Return [X, Y] of the center of cell containing provided text 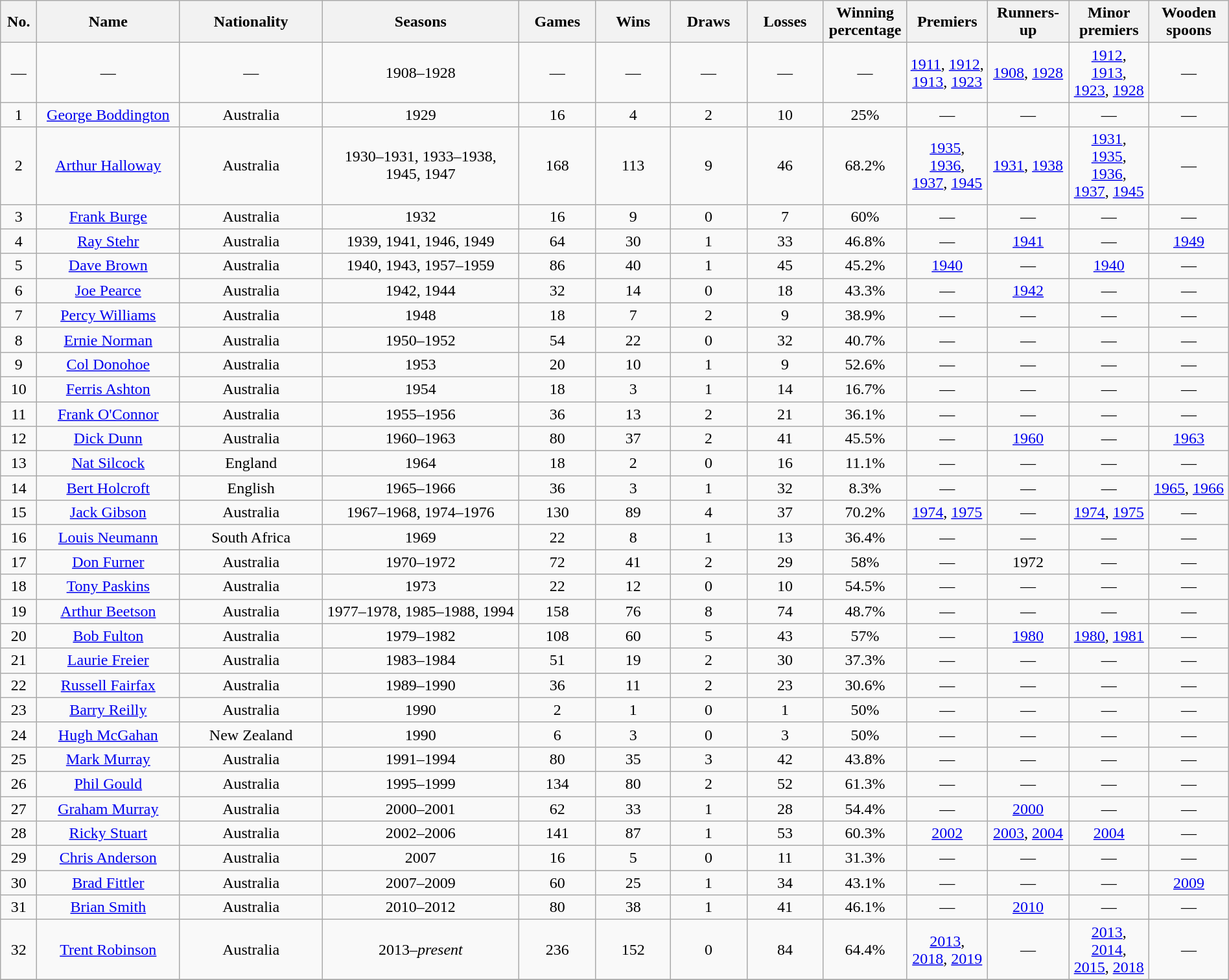
35 [633, 759]
Minor premiers [1109, 22]
Col Donohoe [108, 364]
Name [108, 22]
Arthur Halloway [108, 166]
46.1% [865, 907]
1935, 1936, 1937, 1945 [947, 166]
1965–1966 [420, 488]
1970–1972 [420, 562]
1940, 1943, 1957–1959 [420, 266]
1963 [1189, 439]
42 [785, 759]
31.3% [865, 858]
40.7% [865, 340]
37.3% [865, 660]
Joe Pearce [108, 290]
74 [785, 611]
Wins [633, 22]
38.9% [865, 315]
1912, 1913, 1923, 1928 [1109, 73]
1941 [1028, 241]
1932 [420, 216]
English [251, 488]
54.5% [865, 587]
45.5% [865, 439]
Bob Fulton [108, 636]
1942, 1944 [420, 290]
43 [785, 636]
45 [785, 266]
Barry Reilly [108, 710]
Ricky Stuart [108, 834]
Ferris Ashton [108, 389]
1953 [420, 364]
Seasons [420, 22]
1989–1990 [420, 685]
Graham Murray [108, 808]
Don Furner [108, 562]
46.8% [865, 241]
No. [19, 22]
54 [557, 340]
Phil Gould [108, 784]
Nat Silcock [108, 463]
2013–present [420, 950]
30.6% [865, 685]
25% [865, 115]
2013, 2014, 2015, 2018 [1109, 950]
2002–2006 [420, 834]
34 [785, 883]
Losses [785, 22]
36.1% [865, 414]
1942 [1028, 290]
2002 [947, 834]
2009 [1189, 883]
Ernie Norman [108, 340]
England [251, 463]
2000 [1028, 808]
Louis Neumann [108, 537]
Nationality [251, 22]
Jack Gibson [108, 513]
64.4% [865, 950]
1964 [420, 463]
Frank Burge [108, 216]
1949 [1189, 241]
57% [865, 636]
2010 [1028, 907]
Dick Dunn [108, 439]
52 [785, 784]
1955–1956 [420, 414]
52.6% [865, 364]
Frank O'Connor [108, 414]
1967–1968, 1974–1976 [420, 513]
Draws [708, 22]
1980, 1981 [1109, 636]
113 [633, 166]
New Zealand [251, 734]
Games [557, 22]
64 [557, 241]
1972 [1028, 562]
Chris Anderson [108, 858]
86 [557, 266]
1954 [420, 389]
76 [633, 611]
2004 [1109, 834]
Tony Paskins [108, 587]
Arthur Beetson [108, 611]
87 [633, 834]
Wooden spoons [1189, 22]
58% [865, 562]
60% [865, 216]
Runners-up [1028, 22]
89 [633, 513]
17 [19, 562]
Mark Murray [108, 759]
Bert Holcroft [108, 488]
1991–1994 [420, 759]
Dave Brown [108, 266]
130 [557, 513]
54.4% [865, 808]
40 [633, 266]
43.3% [865, 290]
1930–1931, 1933–1938, 1945, 1947 [420, 166]
1977–1978, 1985–1988, 1994 [420, 611]
Premiers [947, 22]
2007–2009 [420, 883]
Russell Fairfax [108, 685]
1980 [1028, 636]
1931, 1935, 1936, 1937, 1945 [1109, 166]
2003, 2004 [1028, 834]
43.1% [865, 883]
2000–2001 [420, 808]
Hugh McGahan [108, 734]
72 [557, 562]
61.3% [865, 784]
2010–2012 [420, 907]
1908–1928 [420, 73]
1960 [1028, 439]
1939, 1941, 1946, 1949 [420, 241]
1983–1984 [420, 660]
53 [785, 834]
48.7% [865, 611]
1973 [420, 587]
George Boddington [108, 115]
141 [557, 834]
60.3% [865, 834]
1969 [420, 537]
51 [557, 660]
158 [557, 611]
8.3% [865, 488]
70.2% [865, 513]
1948 [420, 315]
27 [19, 808]
84 [785, 950]
46 [785, 166]
1931, 1938 [1028, 166]
1965, 1966 [1189, 488]
236 [557, 950]
1950–1952 [420, 340]
134 [557, 784]
1911, 1912, 1913, 1923 [947, 73]
108 [557, 636]
24 [19, 734]
43.8% [865, 759]
16.7% [865, 389]
1929 [420, 115]
36.4% [865, 537]
South Africa [251, 537]
Brad Fittler [108, 883]
152 [633, 950]
Ray Stehr [108, 241]
168 [557, 166]
Winning percentage [865, 22]
2007 [420, 858]
Trent Robinson [108, 950]
Laurie Freier [108, 660]
15 [19, 513]
26 [19, 784]
11.1% [865, 463]
31 [19, 907]
2013, 2018, 2019 [947, 950]
45.2% [865, 266]
68.2% [865, 166]
1960–1963 [420, 439]
Percy Williams [108, 315]
62 [557, 808]
1908, 1928 [1028, 73]
Brian Smith [108, 907]
1995–1999 [420, 784]
38 [633, 907]
1979–1982 [420, 636]
